Output the (x, y) coordinate of the center of the cell containing the given text.  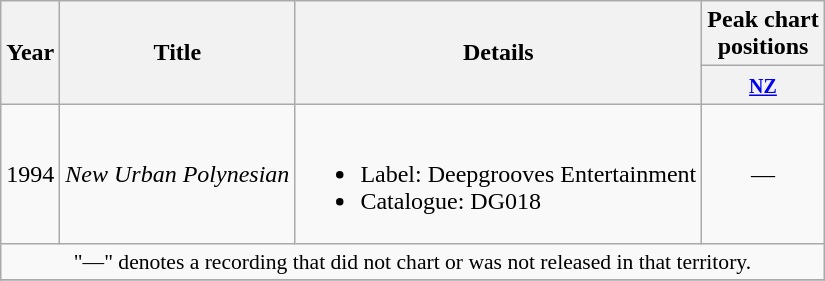
NZ (763, 85)
Year (30, 52)
1994 (30, 174)
Title (178, 52)
Details (498, 52)
— (763, 174)
Peak chartpositions (763, 34)
New Urban Polynesian (178, 174)
"—" denotes a recording that did not chart or was not released in that territory. (412, 262)
Label: Deepgrooves EntertainmentCatalogue: DG018 (498, 174)
